Return (x, y) of the center of cell containing provided text 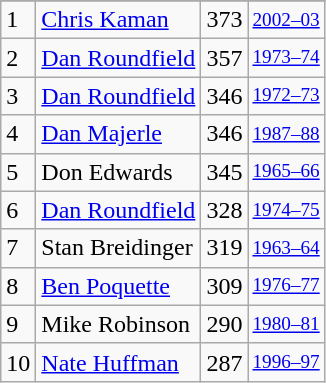
1972–73 (286, 96)
373 (224, 20)
1 (18, 20)
1965–66 (286, 172)
287 (224, 362)
290 (224, 324)
1976–77 (286, 286)
6 (18, 210)
Dan Majerle (118, 134)
3 (18, 96)
9 (18, 324)
Stan Breidinger (118, 248)
309 (224, 286)
2002–03 (286, 20)
Chris Kaman (118, 20)
328 (224, 210)
1996–97 (286, 362)
2 (18, 58)
1963–64 (286, 248)
357 (224, 58)
Nate Huffman (118, 362)
10 (18, 362)
1974–75 (286, 210)
1973–74 (286, 58)
7 (18, 248)
8 (18, 286)
Don Edwards (118, 172)
345 (224, 172)
1980–81 (286, 324)
Ben Poquette (118, 286)
1987–88 (286, 134)
Mike Robinson (118, 324)
4 (18, 134)
319 (224, 248)
5 (18, 172)
